For the text-containing cell, return its midpoint in (x, y) coordinate format. 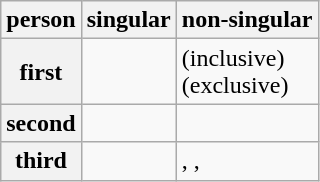
third (41, 161)
second (41, 123)
singular (128, 20)
first (41, 72)
, , (247, 161)
non-singular (247, 20)
(inclusive) (exclusive) (247, 72)
person (41, 20)
